Return the (x, y) coordinate for the center point of the cell that contains the specified text.  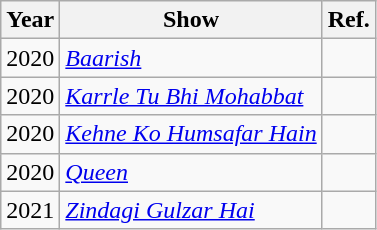
Kehne Ko Humsafar Hain (191, 134)
Zindagi Gulzar Hai (191, 210)
Baarish (191, 58)
Show (191, 20)
2021 (30, 210)
Queen (191, 172)
Year (30, 20)
Karrle Tu Bhi Mohabbat (191, 96)
Ref. (348, 20)
